Determine the [X, Y] coordinate at the center of the cell enclosing the given text.  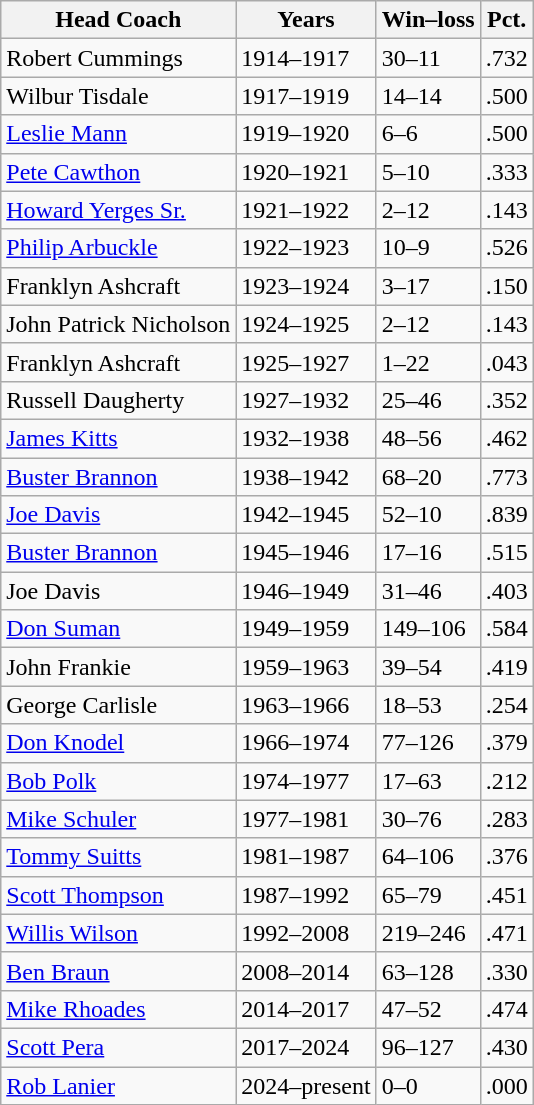
1981–1987 [306, 857]
1977–1981 [306, 819]
14–14 [428, 96]
1921–1922 [306, 210]
Rob Lanier [118, 1085]
James Kitts [118, 438]
John Frankie [118, 667]
65–79 [428, 895]
Mike Rhoades [118, 1009]
Scott Pera [118, 1047]
.471 [506, 933]
.515 [506, 553]
Win–loss [428, 20]
Head Coach [118, 20]
.254 [506, 705]
52–10 [428, 515]
.000 [506, 1085]
1966–1974 [306, 743]
2024–present [306, 1085]
.330 [506, 971]
.352 [506, 400]
.043 [506, 362]
Leslie Mann [118, 134]
39–54 [428, 667]
.462 [506, 438]
Ben Braun [118, 971]
Tommy Suitts [118, 857]
1963–1966 [306, 705]
1932–1938 [306, 438]
1959–1963 [306, 667]
1974–1977 [306, 781]
1–22 [428, 362]
10–9 [428, 248]
Don Knodel [118, 743]
John Patrick Nicholson [118, 324]
.150 [506, 286]
77–126 [428, 743]
30–11 [428, 58]
.584 [506, 629]
2008–2014 [306, 971]
1987–1992 [306, 895]
17–16 [428, 553]
1924–1925 [306, 324]
47–52 [428, 1009]
Wilbur Tisdale [118, 96]
Scott Thompson [118, 895]
.212 [506, 781]
.419 [506, 667]
2017–2024 [306, 1047]
Don Suman [118, 629]
Philip Arbuckle [118, 248]
96–127 [428, 1047]
1946–1949 [306, 591]
30–76 [428, 819]
3–17 [428, 286]
.333 [506, 172]
31–46 [428, 591]
0–0 [428, 1085]
1925–1927 [306, 362]
1927–1932 [306, 400]
Howard Yerges Sr. [118, 210]
Willis Wilson [118, 933]
48–56 [428, 438]
1938–1942 [306, 477]
Robert Cummings [118, 58]
.430 [506, 1047]
.526 [506, 248]
1914–1917 [306, 58]
.379 [506, 743]
25–46 [428, 400]
219–246 [428, 933]
.732 [506, 58]
5–10 [428, 172]
1992–2008 [306, 933]
17–63 [428, 781]
6–6 [428, 134]
.451 [506, 895]
1945–1946 [306, 553]
Mike Schuler [118, 819]
1942–1945 [306, 515]
1919–1920 [306, 134]
1917–1919 [306, 96]
.283 [506, 819]
Pete Cawthon [118, 172]
18–53 [428, 705]
1949–1959 [306, 629]
.376 [506, 857]
1922–1923 [306, 248]
Years [306, 20]
.839 [506, 515]
George Carlisle [118, 705]
64–106 [428, 857]
68–20 [428, 477]
Pct. [506, 20]
Russell Daugherty [118, 400]
1920–1921 [306, 172]
.773 [506, 477]
2014–2017 [306, 1009]
63–128 [428, 971]
1923–1924 [306, 286]
.474 [506, 1009]
149–106 [428, 629]
.403 [506, 591]
Bob Polk [118, 781]
